Identify which cell holds the provided text, then report its [x, y] central coordinate. 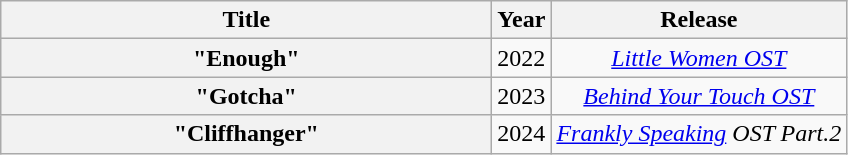
"Enough" [246, 58]
Behind Your Touch OST [699, 96]
Frankly Speaking OST Part.2 [699, 134]
Release [699, 20]
Title [246, 20]
2023 [522, 96]
2024 [522, 134]
Year [522, 20]
Little Women OST [699, 58]
2022 [522, 58]
"Gotcha" [246, 96]
"Cliffhanger" [246, 134]
